Return the [x, y] coordinate for the center point of the cell that contains the specified text.  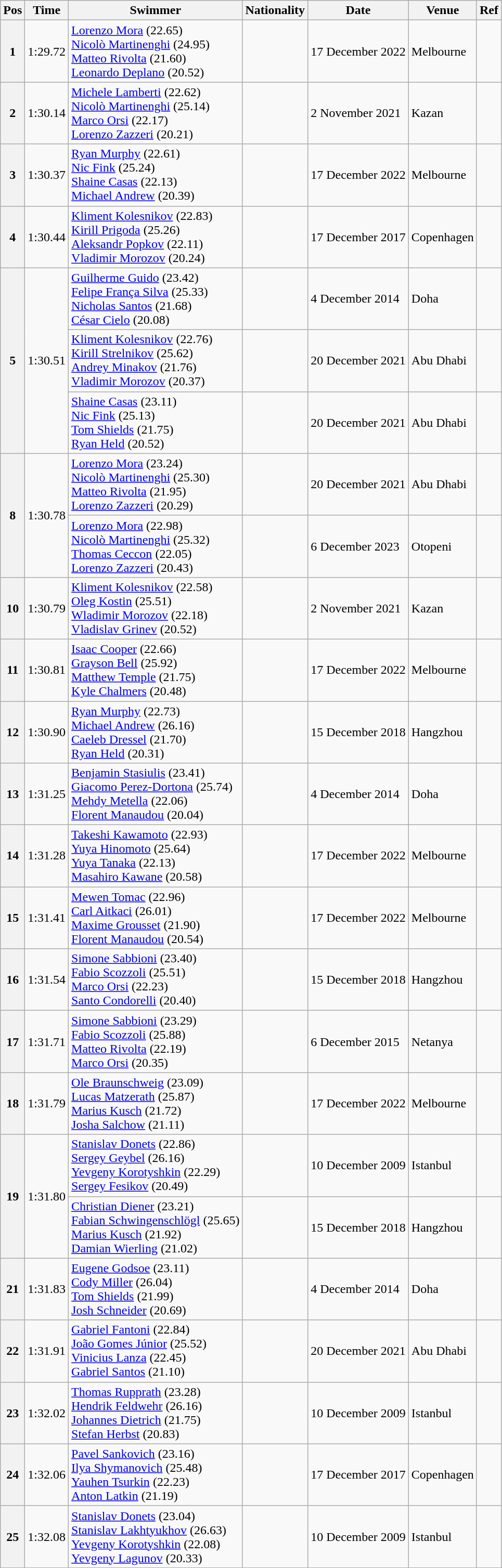
22 [12, 1351]
5 [12, 361]
1:30.44 [47, 237]
Pos [12, 10]
Date [358, 10]
16 [12, 979]
Venue [442, 10]
19 [12, 1196]
1:32.08 [47, 1537]
1:32.02 [47, 1413]
Michele Lamberti (22.62)Nicolò Martinenghi (25.14)Marco Orsi (22.17)Lorenzo Zazzeri (20.21) [156, 113]
10 [12, 608]
1:31.80 [47, 1196]
1:30.14 [47, 113]
1:29.72 [47, 51]
15 [12, 918]
13 [12, 794]
1:30.37 [47, 175]
21 [12, 1289]
Kliment Kolesnikov (22.58)Oleg Kostin (25.51)Wladimir Morozov (22.18)Vladislav Grinev (20.52) [156, 608]
Lorenzo Mora (23.24)Nicolò Martinenghi (25.30)Matteo Rivolta (21.95)Lorenzo Zazzeri (20.29) [156, 485]
Thomas Rupprath (23.28)Hendrik Feldwehr (26.16)Johannes Dietrich (21.75)Stefan Herbst (20.83) [156, 1413]
11 [12, 670]
Otopeni [442, 546]
Benjamin Stasiulis (23.41)Giacomo Perez-Dortona (25.74)Mehdy Metella (22.06)Florent Manaudou (20.04) [156, 794]
24 [12, 1474]
Pavel Sankovich (23.16)Ilya Shymanovich (25.48)Yauhen Tsurkin (22.23)Anton Latkin (21.19) [156, 1474]
Stanislav Donets (23.04)Stanislav Lakhtyukhov (26.63)Yevgeny Korotyshkin (22.08)Yevgeny Lagunov (20.33) [156, 1537]
14 [12, 856]
1:31.91 [47, 1351]
Takeshi Kawamoto (22.93)Yuya Hinomoto (25.64)Yuya Tanaka (22.13)Masahiro Kawane (20.58) [156, 856]
3 [12, 175]
Guilherme Guido (23.42)Felipe França Silva (25.33)Nicholas Santos (21.68)César Cielo (20.08) [156, 298]
Gabriel Fantoni (22.84)João Gomes Júnior (25.52)Vinicius Lanza (22.45)Gabriel Santos (21.10) [156, 1351]
1:31.41 [47, 918]
Mewen Tomac (22.96)Carl Aitkaci (26.01)Maxime Grousset (21.90)Florent Manaudou (20.54) [156, 918]
Stanislav Donets (22.86)Sergey Geybel (26.16)Yevgeny Korotyshkin (22.29)Sergey Fesikov (20.49) [156, 1166]
1:31.25 [47, 794]
1 [12, 51]
2 [12, 113]
Ryan Murphy (22.73)Michael Andrew (26.16)Caeleb Dressel (21.70)Ryan Held (20.31) [156, 732]
17 [12, 1042]
Nationality [275, 10]
Kliment Kolesnikov (22.76)Kirill Strelnikov (25.62)Andrey Minakov (21.76)Vladimir Morozov (20.37) [156, 361]
Isaac Cooper (22.66)Grayson Bell (25.92)Matthew Temple (21.75)Kyle Chalmers (20.48) [156, 670]
1:30.90 [47, 732]
Netanya [442, 1042]
Shaine Casas (23.11)Nic Fink (25.13)Tom Shields (21.75)Ryan Held (20.52) [156, 422]
8 [12, 515]
Ref [489, 10]
Time [47, 10]
Swimmer [156, 10]
1:31.79 [47, 1103]
1:30.81 [47, 670]
Lorenzo Mora (22.65)Nicolò Martinenghi (24.95)Matteo Rivolta (21.60)Leonardo Deplano (20.52) [156, 51]
Ryan Murphy (22.61)Nic Fink (25.24)Shaine Casas (22.13)Michael Andrew (20.39) [156, 175]
1:32.06 [47, 1474]
18 [12, 1103]
6 December 2023 [358, 546]
1:31.54 [47, 979]
Christian Diener (23.21)Fabian Schwingenschlögl (25.65)Marius Kusch (21.92)Damian Wierling (21.02) [156, 1227]
Ole Braunschweig (23.09)Lucas Matzerath (25.87)Marius Kusch (21.72)Josha Salchow (21.11) [156, 1103]
Lorenzo Mora (22.98)Nicolò Martinenghi (25.32)Thomas Ceccon (22.05)Lorenzo Zazzeri (20.43) [156, 546]
1:30.51 [47, 361]
Eugene Godsoe (23.11)Cody Miller (26.04)Tom Shields (21.99)Josh Schneider (20.69) [156, 1289]
23 [12, 1413]
1:30.78 [47, 515]
1:31.83 [47, 1289]
1:31.28 [47, 856]
1:30.79 [47, 608]
Kliment Kolesnikov (22.83)Kirill Prigoda (25.26)Aleksandr Popkov (22.11)Vladimir Morozov (20.24) [156, 237]
4 [12, 237]
6 December 2015 [358, 1042]
25 [12, 1537]
Simone Sabbioni (23.40)Fabio Scozzoli (25.51)Marco Orsi (22.23)Santo Condorelli (20.40) [156, 979]
1:31.71 [47, 1042]
Simone Sabbioni (23.29)Fabio Scozzoli (25.88)Matteo Rivolta (22.19)Marco Orsi (20.35) [156, 1042]
12 [12, 732]
